From the cell containing the given text, extract its center point as (x, y) coordinate. 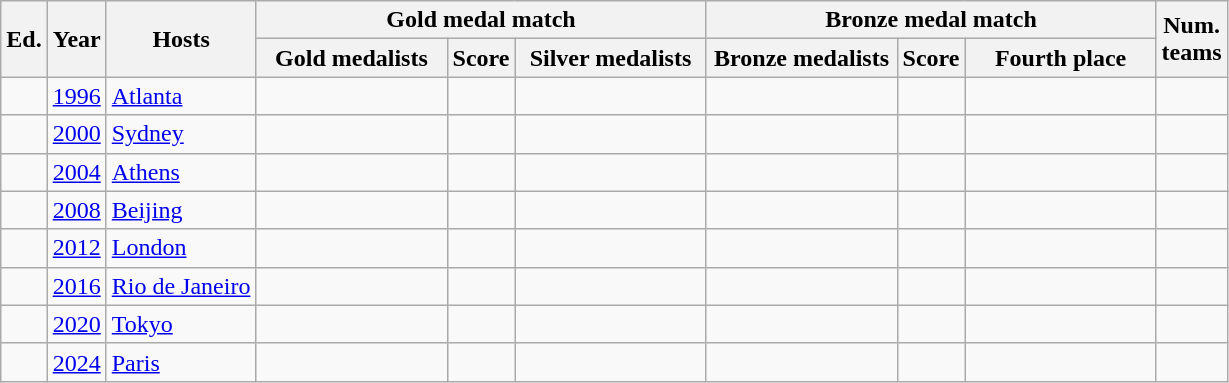
Gold medalists (352, 58)
Year (76, 39)
Bronze medalists (802, 58)
Atlanta (181, 96)
2004 (76, 172)
1996 (76, 96)
Fourth place (1060, 58)
Bronze medal match (931, 20)
Num.teams (1192, 39)
London (181, 248)
Paris (181, 362)
Beijing (181, 210)
Sydney (181, 134)
2020 (76, 324)
2024 (76, 362)
2008 (76, 210)
2016 (76, 286)
2012 (76, 248)
Silver medalists (610, 58)
Ed. (24, 39)
Gold medal match (481, 20)
Athens (181, 172)
Rio de Janeiro (181, 286)
Tokyo (181, 324)
2000 (76, 134)
Hosts (181, 39)
